Output the [X, Y] coordinate of the center of the cell containing the given text.  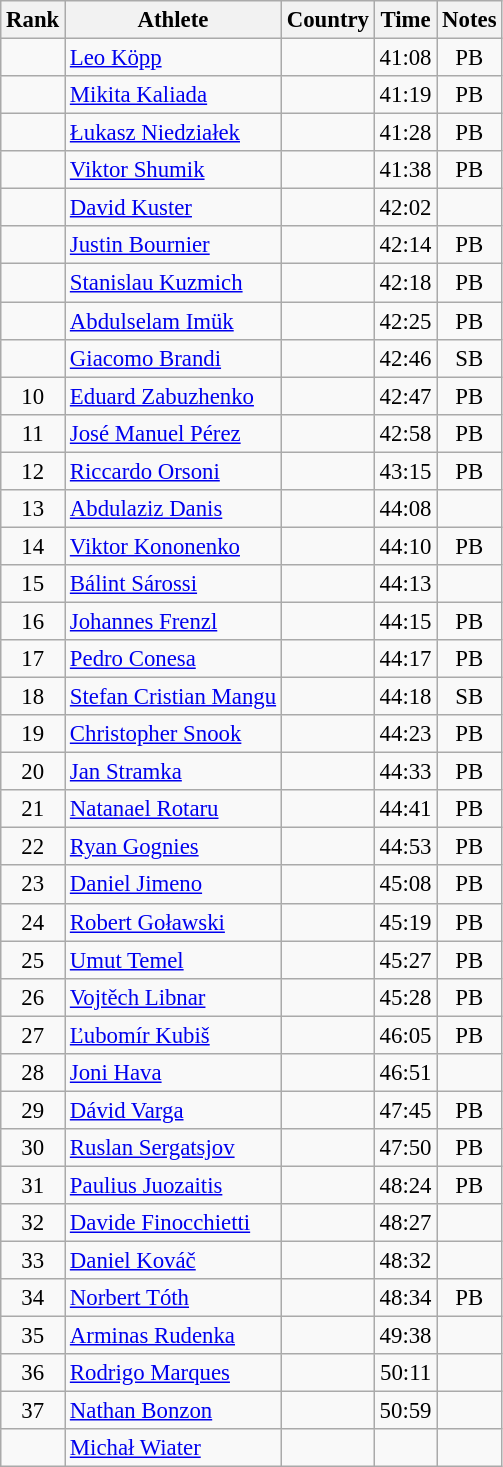
44:53 [406, 847]
Daniel Kováč [174, 1261]
42:47 [406, 396]
Abdulaziz Danis [174, 509]
Robert Goławski [174, 922]
14 [33, 546]
Riccardo Orsoni [174, 471]
48:24 [406, 1185]
41:38 [406, 170]
David Kuster [174, 208]
32 [33, 1223]
48:32 [406, 1261]
29 [33, 1110]
Rodrigo Marques [174, 1373]
34 [33, 1298]
33 [33, 1261]
Ryan Gognies [174, 847]
Rank [33, 20]
50:11 [406, 1373]
42:02 [406, 208]
25 [33, 960]
Stefan Cristian Mangu [174, 697]
16 [33, 621]
Viktor Shumik [174, 170]
Mikita Kaliada [174, 95]
Daniel Jimeno [174, 885]
23 [33, 885]
42:14 [406, 245]
Country [328, 20]
Abdulselam Imük [174, 321]
46:51 [406, 1073]
Johannes Frenzl [174, 621]
36 [33, 1373]
31 [33, 1185]
11 [33, 433]
18 [33, 697]
44:23 [406, 734]
45:19 [406, 922]
50:59 [406, 1411]
20 [33, 772]
41:08 [406, 58]
Łukasz Niedziałek [174, 133]
21 [33, 809]
Christopher Snook [174, 734]
Justin Bournier [174, 245]
27 [33, 1035]
Athlete [174, 20]
43:15 [406, 471]
Time [406, 20]
44:18 [406, 697]
19 [33, 734]
44:10 [406, 546]
49:38 [406, 1336]
Natanael Rotaru [174, 809]
42:18 [406, 283]
Leo Köpp [174, 58]
Stanislau Kuzmich [174, 283]
28 [33, 1073]
42:58 [406, 433]
24 [33, 922]
44:15 [406, 621]
26 [33, 997]
Norbert Tóth [174, 1298]
13 [33, 509]
Ľubomír Kubiš [174, 1035]
41:19 [406, 95]
46:05 [406, 1035]
47:50 [406, 1148]
Giacomo Brandi [174, 358]
41:28 [406, 133]
48:34 [406, 1298]
42:25 [406, 321]
45:28 [406, 997]
47:45 [406, 1110]
Notes [470, 20]
45:08 [406, 885]
José Manuel Pérez [174, 433]
15 [33, 584]
48:27 [406, 1223]
Ruslan Sergatsjov [174, 1148]
44:41 [406, 809]
Dávid Varga [174, 1110]
42:46 [406, 358]
44:13 [406, 584]
Pedro Conesa [174, 659]
35 [33, 1336]
Vojtěch Libnar [174, 997]
Davide Finocchietti [174, 1223]
17 [33, 659]
44:33 [406, 772]
Viktor Kononenko [174, 546]
Bálint Sárossi [174, 584]
Jan Stramka [174, 772]
Eduard Zabuzhenko [174, 396]
10 [33, 396]
Arminas Rudenka [174, 1336]
22 [33, 847]
Umut Temel [174, 960]
45:27 [406, 960]
Joni Hava [174, 1073]
30 [33, 1148]
12 [33, 471]
37 [33, 1411]
Paulius Juozaitis [174, 1185]
44:17 [406, 659]
Nathan Bonzon [174, 1411]
44:08 [406, 509]
